Locate the cell with the specified text and output its [X, Y] center coordinate. 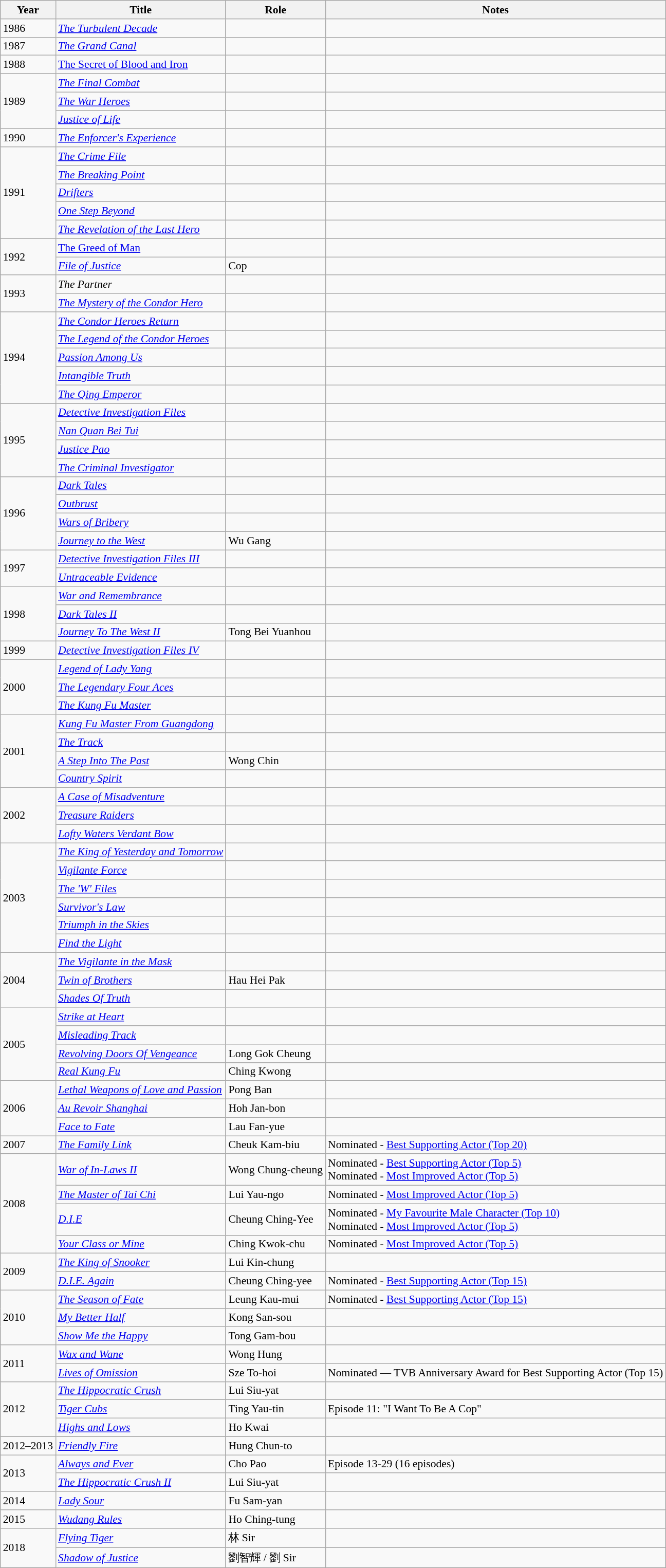
The Vigilante in the Mask [141, 962]
林 Sir [275, 1538]
The Track [141, 742]
Pong Ban [275, 1090]
The Kung Fu Master [141, 706]
Wong Chung-cheung [275, 1170]
Wu Gang [275, 541]
2011 [28, 1363]
Fu Sam-yan [275, 1501]
Drifters [141, 193]
D.I.E. Again [141, 1281]
2006 [28, 1108]
Strike at Heart [141, 1017]
The Final Combat [141, 83]
Treasure Raiders [141, 816]
1989 [28, 102]
The War Heroes [141, 101]
1990 [28, 138]
Ho Ching-tung [275, 1519]
Lau Fan-yue [275, 1127]
Justice of Life [141, 120]
Cop [275, 266]
1986 [28, 28]
Long Gok Cheung [275, 1054]
Find the Light [141, 944]
Hung Chun-to [275, 1446]
1996 [28, 513]
Journey To The West II [141, 632]
Ching Kwong [275, 1072]
The King of Yesterday and Tomorrow [141, 852]
Triumph in the Skies [141, 925]
1999 [28, 651]
Lui Kin-chung [275, 1263]
1995 [28, 440]
2018 [28, 1548]
Wars of Bribery [141, 523]
Face to Fate [141, 1127]
Dark Tales [141, 486]
1997 [28, 568]
1991 [28, 193]
1998 [28, 614]
2004 [28, 981]
Nan Quan Bei Tui [141, 431]
Kung Fu Master From Guangdong [141, 724]
1994 [28, 358]
Twin of Brothers [141, 980]
Au Revoir Shanghai [141, 1109]
Lethal Weapons of Love and Passion [141, 1090]
Intangible Truth [141, 376]
Title [141, 10]
2015 [28, 1519]
Wudang Rules [141, 1519]
One Step Beyond [141, 211]
1988 [28, 65]
2012 [28, 1409]
Vigilante Force [141, 871]
1987 [28, 46]
2007 [28, 1145]
The Grand Canal [141, 46]
Misleading Track [141, 1035]
File of Justice [141, 266]
Ho Kwai [275, 1428]
Detective Investigation Files IV [141, 651]
Episode 13-29 (16 episodes) [495, 1464]
Lives of Omission [141, 1373]
Lui Yau-ngo [275, 1195]
Ching Kwok-chu [275, 1244]
Episode 11: "I Want To Be A Cop" [495, 1409]
The Master of Tai Chi [141, 1195]
Your Class or Mine [141, 1244]
Detective Investigation Files [141, 413]
2012–2013 [28, 1446]
Lofty Waters Verdant Bow [141, 834]
The Enforcer's Experience [141, 138]
Kong San-sou [275, 1318]
Shadow of Justice [141, 1558]
The Hippocratic Crush [141, 1391]
Outbrust [141, 504]
Tong Gam-bou [275, 1336]
Wong Chin [275, 761]
Real Kung Fu [141, 1072]
Nominated — TVB Anniversary Award for Best Supporting Actor (Top 15) [495, 1373]
2014 [28, 1501]
Leung Kau-mui [275, 1299]
Untraceable Evidence [141, 578]
War of In-Laws II [141, 1170]
The Legendary Four Aces [141, 687]
Shades Of Truth [141, 999]
A Case of Misadventure [141, 797]
Detective Investigation Files III [141, 559]
The Criminal Investigator [141, 468]
Cheung Ching-Yee [275, 1219]
The Partner [141, 285]
D.I.E [141, 1219]
The Legend of the Condor Heroes [141, 339]
Wong Hung [275, 1354]
1993 [28, 294]
Flying Tiger [141, 1538]
The Revelation of the Last Hero [141, 230]
My Better Half [141, 1318]
Legend of Lady Yang [141, 669]
Country Spirit [141, 779]
War and Remembrance [141, 596]
Show Me the Happy [141, 1336]
Notes [495, 10]
2009 [28, 1271]
2002 [28, 815]
Justice Pao [141, 449]
2010 [28, 1318]
The Qing Emperor [141, 394]
The 'W' Files [141, 889]
Lady Sour [141, 1501]
Always and Ever [141, 1464]
Journey to the West [141, 541]
Ting Yau-tin [275, 1409]
The Mystery of the Condor Hero [141, 303]
Year [28, 10]
Tong Bei Yuanhou [275, 632]
2008 [28, 1204]
劉智輝 / 劉 Sir [275, 1558]
1992 [28, 257]
Cheung Ching-yee [275, 1281]
Highs and Lows [141, 1428]
2013 [28, 1473]
The Breaking Point [141, 175]
Nominated - My Favourite Male Character (Top 10)Nominated - Most Improved Actor (Top 5) [495, 1219]
2003 [28, 898]
Hoh Jan-bon [275, 1109]
The Family Link [141, 1145]
The Turbulent Decade [141, 28]
Survivor's Law [141, 907]
Sze To-hoi [275, 1373]
Hau Hei Pak [275, 980]
Dark Tales II [141, 614]
The Season of Fate [141, 1299]
The Condor Heroes Return [141, 321]
Nominated - Best Supporting Actor (Top 20) [495, 1145]
The Hippocratic Crush II [141, 1483]
2005 [28, 1044]
Wax and Wane [141, 1354]
Tiger Cubs [141, 1409]
Revolving Doors Of Vengeance [141, 1054]
The King of Snooker [141, 1263]
2000 [28, 688]
Cheuk Kam-biu [275, 1145]
Nominated - Best Supporting Actor (Top 5)Nominated - Most Improved Actor (Top 5) [495, 1170]
The Crime File [141, 156]
Passion Among Us [141, 358]
Role [275, 10]
The Greed of Man [141, 248]
The Secret of Blood and Iron [141, 65]
2001 [28, 751]
Friendly Fire [141, 1446]
A Step Into The Past [141, 761]
Cho Pao [275, 1464]
